Output the (x, y) coordinate of the center of the cell containing the given text.  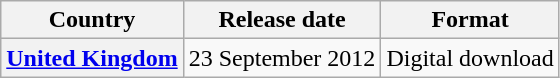
United Kingdom (92, 58)
23 September 2012 (282, 58)
Digital download (470, 58)
Release date (282, 20)
Country (92, 20)
Format (470, 20)
